Capture the cell that displays the provided text and extract its (x, y) central coordinate. 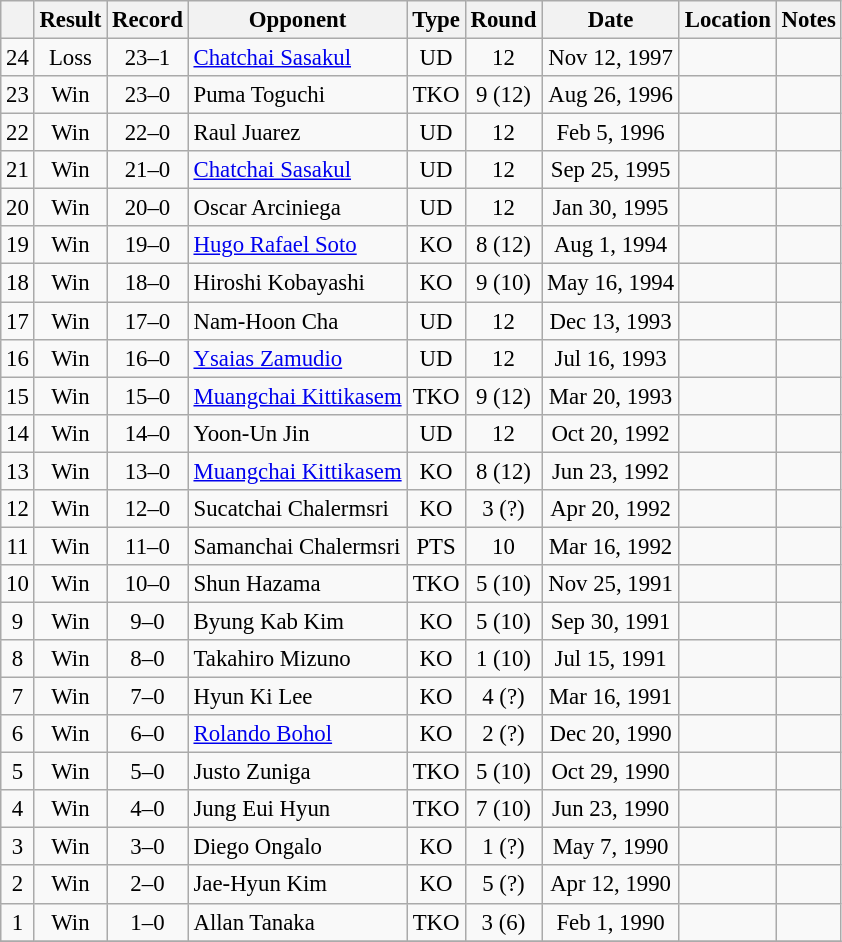
22–0 (148, 133)
20 (18, 208)
Ysaias Zamudio (298, 358)
7 (18, 697)
1 (?) (503, 847)
Jul 16, 1993 (611, 358)
5–0 (148, 772)
3 (?) (503, 509)
18–0 (148, 283)
Justo Zuniga (298, 772)
Oct 29, 1990 (611, 772)
7–0 (148, 697)
19 (18, 245)
20–0 (148, 208)
17–0 (148, 321)
Sucatchai Chalermsri (298, 509)
Feb 5, 1996 (611, 133)
Aug 26, 1996 (611, 95)
2 (18, 885)
21–0 (148, 170)
16–0 (148, 358)
Mar 16, 1991 (611, 697)
15 (18, 396)
May 7, 1990 (611, 847)
9 (10) (503, 283)
Jun 23, 1990 (611, 809)
Jae-Hyun Kim (298, 885)
Dec 13, 1993 (611, 321)
Hugo Rafael Soto (298, 245)
Jul 15, 1991 (611, 659)
Nam-Hoon Cha (298, 321)
Hyun Ki Lee (298, 697)
Byung Kab Kim (298, 621)
Hiroshi Kobayashi (298, 283)
23–0 (148, 95)
16 (18, 358)
19–0 (148, 245)
13 (18, 471)
Result (70, 20)
Sep 25, 1995 (611, 170)
Round (503, 20)
23–1 (148, 58)
24 (18, 58)
1 (18, 922)
15–0 (148, 396)
5 (?) (503, 885)
4–0 (148, 809)
Dec 20, 1990 (611, 734)
Apr 20, 1992 (611, 509)
Samanchai Chalermsri (298, 546)
4 (18, 809)
11–0 (148, 546)
3 (18, 847)
Sep 30, 1991 (611, 621)
Diego Ongalo (298, 847)
Jan 30, 1995 (611, 208)
Nov 12, 1997 (611, 58)
Apr 12, 1990 (611, 885)
14 (18, 433)
Puma Toguchi (298, 95)
Record (148, 20)
Mar 16, 1992 (611, 546)
Loss (70, 58)
3–0 (148, 847)
6 (18, 734)
22 (18, 133)
Type (436, 20)
Opponent (298, 20)
Jun 23, 1992 (611, 471)
Notes (808, 20)
Yoon-Un Jin (298, 433)
Oscar Arciniega (298, 208)
18 (18, 283)
1–0 (148, 922)
21 (18, 170)
10–0 (148, 584)
Oct 20, 1992 (611, 433)
3 (6) (503, 922)
Feb 1, 1990 (611, 922)
Nov 25, 1991 (611, 584)
9 (18, 621)
4 (?) (503, 697)
Mar 20, 1993 (611, 396)
1 (10) (503, 659)
Takahiro Mizuno (298, 659)
Allan Tanaka (298, 922)
2–0 (148, 885)
Location (728, 20)
6–0 (148, 734)
May 16, 1994 (611, 283)
Aug 1, 1994 (611, 245)
11 (18, 546)
2 (?) (503, 734)
8 (18, 659)
13–0 (148, 471)
Jung Eui Hyun (298, 809)
23 (18, 95)
Rolando Bohol (298, 734)
17 (18, 321)
9–0 (148, 621)
7 (10) (503, 809)
12–0 (148, 509)
Raul Juarez (298, 133)
Shun Hazama (298, 584)
PTS (436, 546)
5 (18, 772)
14–0 (148, 433)
Date (611, 20)
8–0 (148, 659)
